Provide the (x, y) coordinate of the cell's center where the given text is located.  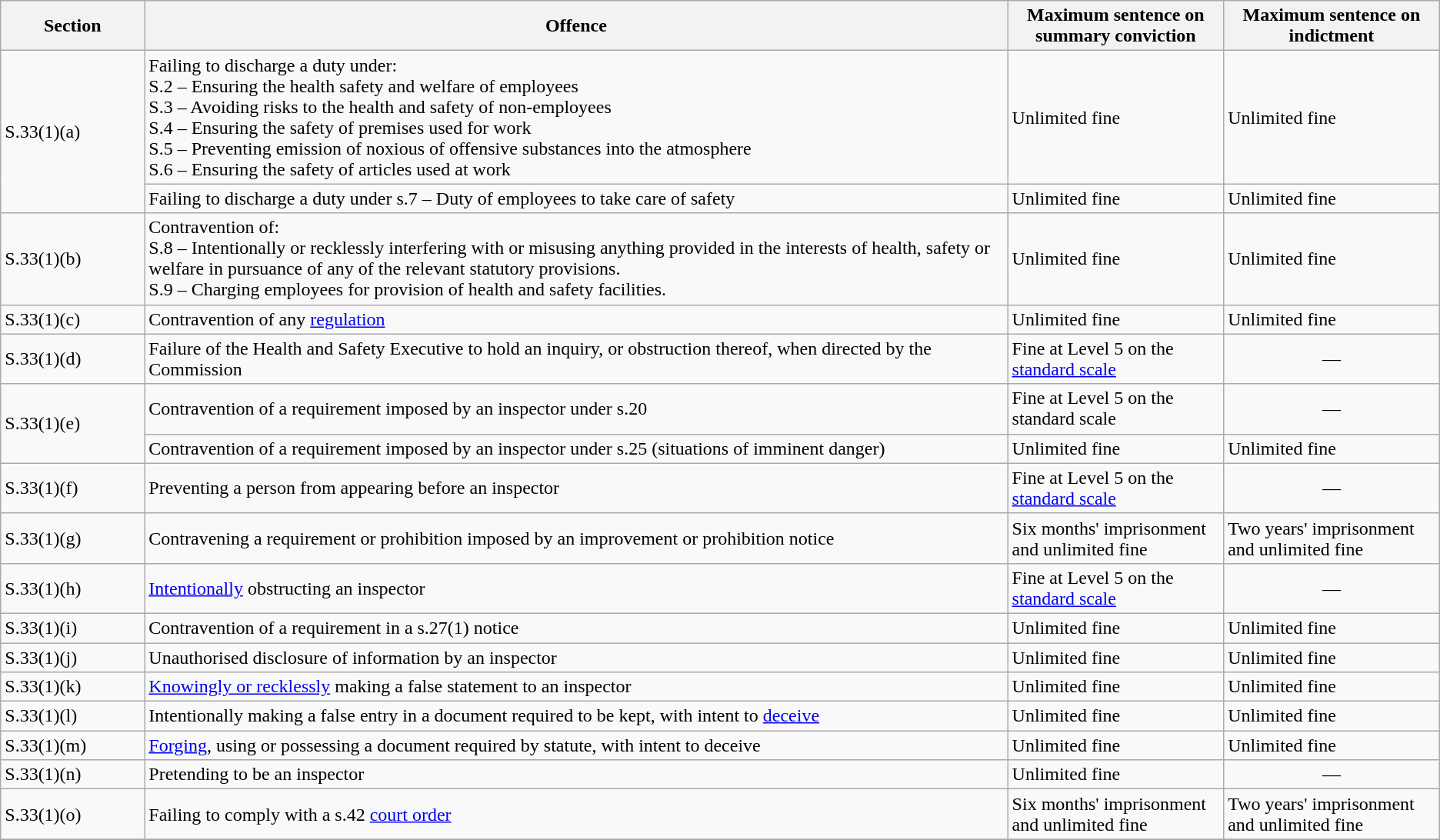
S.33(1)(c) (72, 319)
Intentionally obstructing an inspector (576, 588)
Maximum sentence on indictment (1332, 26)
Pretending to be an inspector (576, 775)
Forging, using or possessing a document required by statute, with intent to deceive (576, 745)
S.33(1)(n) (72, 775)
Knowingly or recklessly making a false statement to an inspector (576, 687)
Failing to discharge a duty under s.7 – Duty of employees to take care of safety (576, 198)
S.33(1)(e) (72, 423)
S.33(1)(b) (72, 258)
S.33(1)(i) (72, 628)
Offence (576, 26)
Contravening a requirement or prohibition imposed by an improvement or prohibition notice (576, 538)
Unauthorised disclosure of information by an inspector (576, 658)
Maximum sentence on summary conviction (1115, 26)
Contravention of a requirement in a s.27(1) notice (576, 628)
Preventing a person from appearing before an inspector (576, 488)
S.33(1)(a) (72, 132)
S.33(1)(g) (72, 538)
S.33(1)(o) (72, 814)
S.33(1)(m) (72, 745)
Section (72, 26)
Contravention of a requirement imposed by an inspector under s.20 (576, 409)
Contravention of any regulation (576, 319)
S.33(1)(h) (72, 588)
S.33(1)(l) (72, 716)
S.33(1)(k) (72, 687)
Failure of the Health and Safety Executive to hold an inquiry, or obstruction thereof, when directed by the Commission (576, 358)
S.33(1)(d) (72, 358)
Failing to comply with a s.42 court order (576, 814)
S.33(1)(j) (72, 658)
Intentionally making a false entry in a document required to be kept, with intent to deceive (576, 716)
S.33(1)(f) (72, 488)
Contravention of a requirement imposed by an inspector under s.25 (situations of imminent danger) (576, 448)
